For the text-containing cell, return its midpoint in (X, Y) coordinate format. 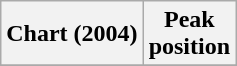
Chart (2004) (72, 34)
Peakposition (189, 34)
